Determine the (x, y) coordinate at the center of the cell enclosing the given text.  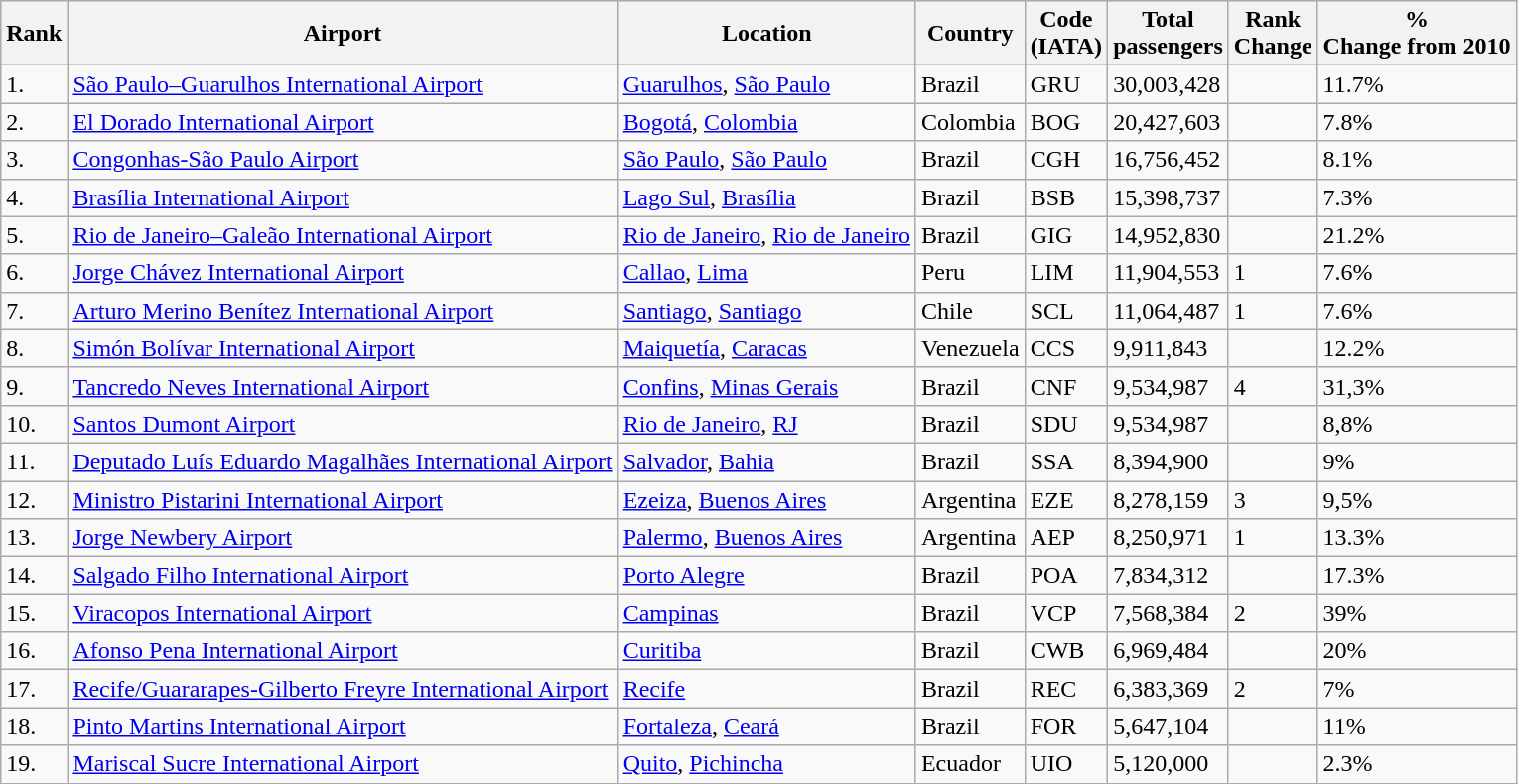
Congonhas-São Paulo Airport (343, 160)
9,5% (1417, 499)
14,952,830 (1169, 235)
Rank (34, 34)
11,904,553 (1169, 273)
Jorge Chávez International Airport (343, 273)
Ecuador (970, 764)
EZE (1066, 499)
Code(IATA) (1066, 34)
Ezeiza, Buenos Aires (766, 499)
Porto Alegre (766, 576)
Callao, Lima (766, 273)
17.3% (1417, 576)
Chile (970, 311)
12. (34, 499)
7,568,384 (1169, 613)
SDU (1066, 424)
11% (1417, 726)
Viracopos International Airport (343, 613)
Campinas (766, 613)
BSB (1066, 197)
7.8% (1417, 122)
Venezuela (970, 348)
Confins, Minas Gerais (766, 386)
Rio de Janeiro, Rio de Janeiro (766, 235)
39% (1417, 613)
4 (1273, 386)
15. (34, 613)
Jorge Newbery Airport (343, 538)
14. (34, 576)
6. (34, 273)
16. (34, 651)
Lago Sul, Brasília (766, 197)
Recife (766, 689)
7% (1417, 689)
Rio de Janeiro–Galeão International Airport (343, 235)
BOG (1066, 122)
Santiago, Santiago (766, 311)
18. (34, 726)
8,278,159 (1169, 499)
VCP (1066, 613)
Recife/Guararapes-Gilberto Freyre International Airport (343, 689)
9,911,843 (1169, 348)
7. (34, 311)
6,969,484 (1169, 651)
8,8% (1417, 424)
8.1% (1417, 160)
GIG (1066, 235)
CCS (1066, 348)
LIM (1066, 273)
Afonso Pena International Airport (343, 651)
17. (34, 689)
5,120,000 (1169, 764)
11,064,487 (1169, 311)
2.3% (1417, 764)
5. (34, 235)
FOR (1066, 726)
REC (1066, 689)
9% (1417, 461)
Pinto Martins International Airport (343, 726)
13.3% (1417, 538)
Deputado Luís Eduardo Magalhães International Airport (343, 461)
Location (766, 34)
Rio de Janeiro, RJ (766, 424)
2. (34, 122)
Airport (343, 34)
UIO (1066, 764)
São Paulo–Guarulhos International Airport (343, 84)
Santos Dumont Airport (343, 424)
9. (34, 386)
8,250,971 (1169, 538)
8. (34, 348)
RankChange (1273, 34)
CWB (1066, 651)
%Change from 2010 (1417, 34)
11.7% (1417, 84)
Simón Bolívar International Airport (343, 348)
31,3% (1417, 386)
SCL (1066, 311)
Country (970, 34)
5,647,104 (1169, 726)
El Dorado International Airport (343, 122)
SSA (1066, 461)
Maiquetía, Caracas (766, 348)
7.3% (1417, 197)
20% (1417, 651)
POA (1066, 576)
8,394,900 (1169, 461)
Bogotá, Colombia (766, 122)
Ministro Pistarini International Airport (343, 499)
11. (34, 461)
Tancredo Neves International Airport (343, 386)
Curitiba (766, 651)
3. (34, 160)
30,003,428 (1169, 84)
16,756,452 (1169, 160)
Salgado Filho International Airport (343, 576)
CNF (1066, 386)
Arturo Merino Benítez International Airport (343, 311)
7,834,312 (1169, 576)
3 (1273, 499)
Totalpassengers (1169, 34)
13. (34, 538)
Guarulhos, São Paulo (766, 84)
Salvador, Bahia (766, 461)
AEP (1066, 538)
Mariscal Sucre International Airport (343, 764)
21.2% (1417, 235)
Palermo, Buenos Aires (766, 538)
12.2% (1417, 348)
Peru (970, 273)
6,383,369 (1169, 689)
15,398,737 (1169, 197)
10. (34, 424)
GRU (1066, 84)
4. (34, 197)
1. (34, 84)
19. (34, 764)
CGH (1066, 160)
Colombia (970, 122)
Brasília International Airport (343, 197)
20,427,603 (1169, 122)
São Paulo, São Paulo (766, 160)
Quito, Pichincha (766, 764)
Fortaleza, Ceará (766, 726)
